Extract the [X, Y] coordinate from the center of the cell holding the provided text.  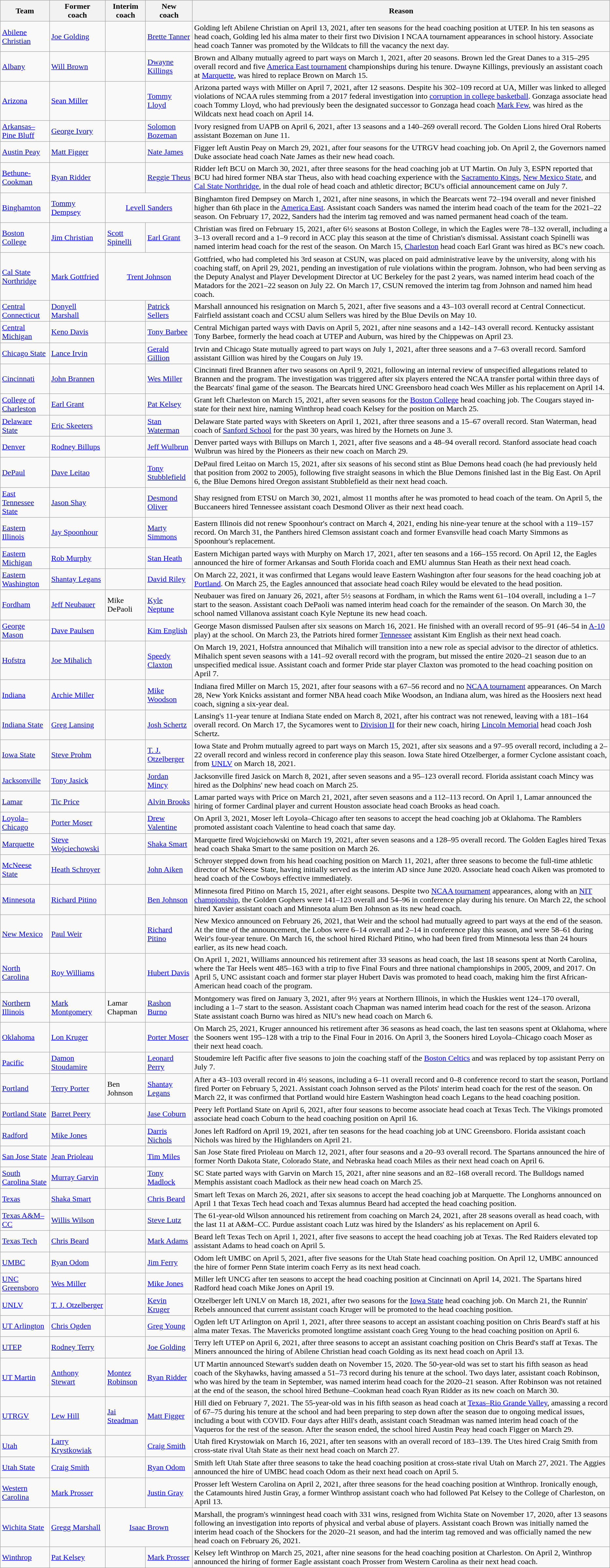
Roy Williams [78, 973]
Fordham [25, 605]
Tony Madlock [169, 1178]
John Aiken [169, 870]
Loyola–Chicago [25, 823]
Solomon Bozeman [169, 131]
Utah [25, 1446]
Jean Prioleau [78, 1156]
Stan Waterman [169, 426]
Kyle Neptune [169, 605]
Interimcoach [126, 11]
Eastern Illinois [25, 532]
Formercoach [78, 11]
Greg Lansing [78, 725]
New Mexico [25, 934]
Paul Weir [78, 934]
East Tennessee State [25, 502]
Levell Sanders [149, 208]
Abilene Christian [25, 36]
Murray Garvin [78, 1178]
George Ivory [78, 131]
Alvin Brooks [169, 802]
Indiana State [25, 725]
Team [25, 11]
Jay Spoonhour [78, 532]
Anthony Stewart [78, 1377]
Dave Paulsen [78, 630]
Gregg Marshall [78, 1527]
Radford [25, 1135]
Tommy Lloyd [169, 101]
Leonard Perry [169, 1063]
McNeese State [25, 870]
Western Carolina [25, 1493]
Jeff Wulbrun [169, 447]
Dwayne Killings [169, 66]
Oklahoma [25, 1037]
Boston College [25, 238]
Justin Gray [169, 1493]
Tony Jasick [78, 780]
Pacific [25, 1063]
Tony Stubblefield [169, 472]
Jai Steadman [126, 1416]
Terry Porter [78, 1088]
Mark Adams [169, 1241]
UNLV [25, 1305]
Texas Tech [25, 1241]
Cal State Northridge [25, 276]
Wichita State [25, 1527]
Jim Ferry [169, 1262]
Steve Wojciechowski [78, 844]
Archie Miller [78, 695]
Rodney Terry [78, 1347]
Winthrop [25, 1557]
Will Brown [78, 66]
San Jose State [25, 1156]
Lew Hill [78, 1416]
Tim Miles [169, 1156]
Minnesota [25, 900]
Tic Price [78, 802]
DePaul [25, 472]
Patrick Sellers [169, 311]
Reason [401, 11]
Larry Krystkowiak [78, 1446]
Speedy Claxton [169, 660]
Gerald Gillion [169, 353]
Steve Lutz [169, 1220]
Darris Nichols [169, 1135]
Mark Gottfried [78, 276]
Albany [25, 66]
Texas [25, 1198]
Joe Mihalich [78, 660]
Willis Wilson [78, 1220]
Lance Irvin [78, 353]
Montez Robinson [126, 1377]
Lon Kruger [78, 1037]
Portland [25, 1088]
UT Arlington [25, 1326]
UTRGV [25, 1416]
Arizona [25, 101]
Mark Montgomery [78, 1007]
Josh Schertz [169, 725]
Sean Miller [78, 101]
UT Martin [25, 1377]
Stan Heath [169, 558]
Reggie Theus [169, 178]
Kevin Kruger [169, 1305]
Tony Barbee [169, 332]
Chicago State [25, 353]
UMBC [25, 1262]
Eastern Michigan [25, 558]
Chris Ogden [78, 1326]
Utah State [25, 1467]
Jeff Neubauer [78, 605]
Jordan Mincy [169, 780]
Portland State [25, 1114]
Arkansas–Pine Bluff [25, 131]
Eric Skeeters [78, 426]
Keno Davis [78, 332]
South Carolina State [25, 1178]
Damon Stoudamire [78, 1063]
Newcoach [169, 11]
Brette Tanner [169, 36]
Lamar [25, 802]
Nate James [169, 152]
Mike DePaoli [126, 605]
Heath Schroyer [78, 870]
Cincinnati [25, 379]
Trent Johnson [149, 276]
David Riley [169, 579]
Hubert Davis [169, 973]
Bethune-Cookman [25, 178]
Marquette [25, 844]
Lamar Chapman [126, 1007]
Central Connecticut [25, 311]
Rob Murphy [78, 558]
Scott Spinelli [126, 238]
Jason Shay [78, 502]
Binghamton [25, 208]
Drew Valentine [169, 823]
Steve Prohm [78, 755]
John Brannen [78, 379]
Iowa State [25, 755]
Dave Leitao [78, 472]
Hofstra [25, 660]
Eastern Washington [25, 579]
Texas A&M–CC [25, 1220]
George Mason [25, 630]
Central Michigan [25, 332]
Desmond Oliver [169, 502]
Kim English [169, 630]
Northern Illinois [25, 1007]
Barret Peery [78, 1114]
Tommy Dempsey [78, 208]
North Carolina [25, 973]
Jim Christian [78, 238]
Greg Young [169, 1326]
Donyell Marshall [78, 311]
Austin Peay [25, 152]
Delaware State [25, 426]
Denver [25, 447]
Marty Simmons [169, 532]
UNC Greensboro [25, 1284]
Jacksonville [25, 780]
Stoudemire left Pacific after five seasons to join the coaching staff of the Boston Celtics and was replaced by top assistant Perry on July 7. [401, 1063]
College of Charleston [25, 405]
Jase Coburn [169, 1114]
UTEP [25, 1347]
Rashon Burno [169, 1007]
Indiana [25, 695]
Mike Woodson [169, 695]
Rodney Billups [78, 447]
Isaac Brown [149, 1527]
